Return the [X, Y] coordinate for the center point of the cell that contains the specified text.  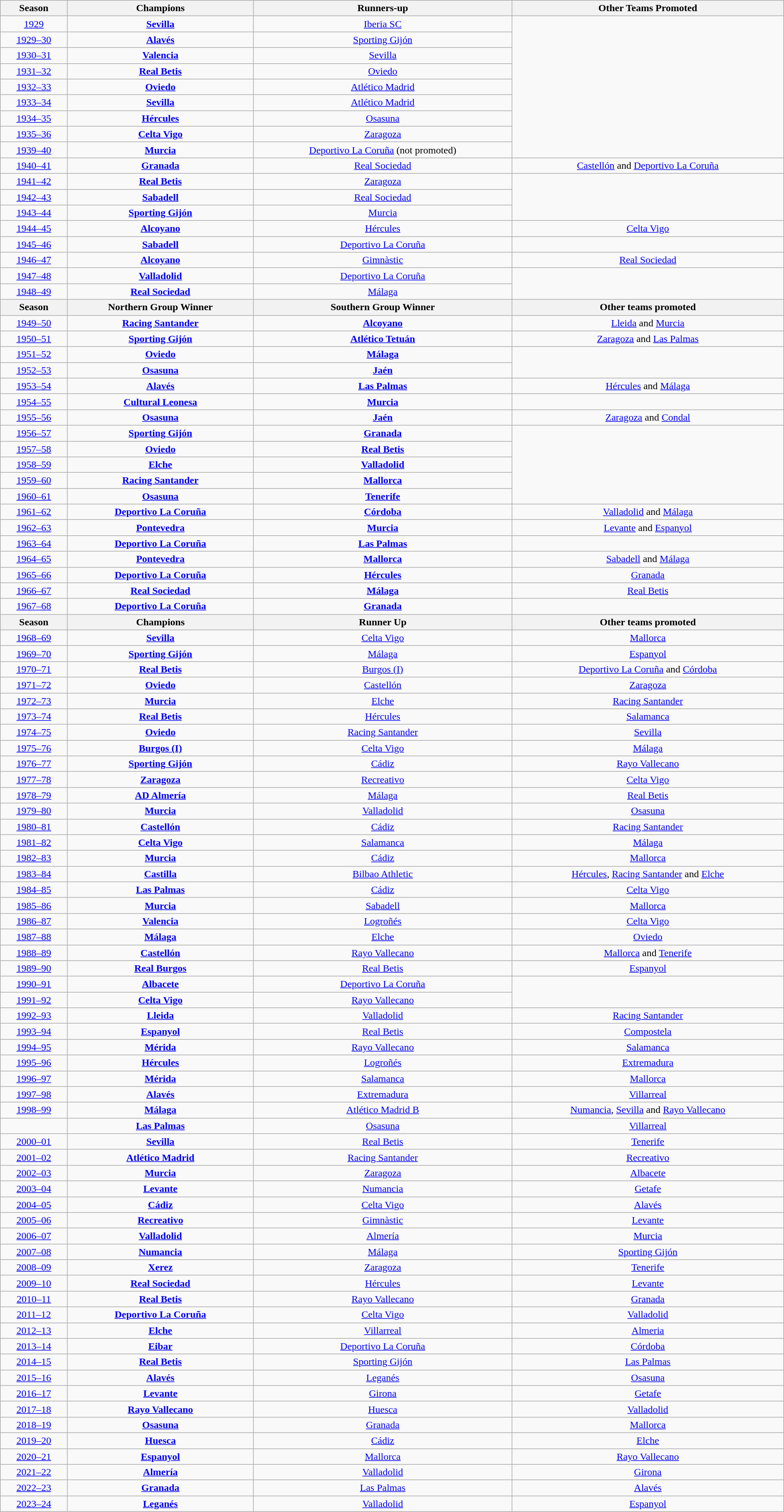
1992–93 [34, 1016]
1996–97 [34, 1079]
1963–64 [34, 543]
2001–02 [34, 1157]
Valladolid and Málaga [648, 512]
2019–20 [34, 1440]
Zaragoza and Condal [648, 417]
1947–48 [34, 276]
1969–70 [34, 653]
2015–16 [34, 1378]
1954–55 [34, 402]
1967–68 [34, 606]
2012–13 [34, 1330]
Hércules, Racing Santander and Elche [648, 874]
Bilbao Athletic [383, 874]
Castellón and Deportivo La Coruña [648, 165]
1978–79 [34, 795]
Zaragoza and Las Palmas [648, 339]
Sabadell and Málaga [648, 559]
2013–14 [34, 1346]
1971–72 [34, 685]
1972–73 [34, 701]
2003–04 [34, 1189]
1968–69 [34, 638]
2008–09 [34, 1268]
1965–66 [34, 575]
2004–05 [34, 1205]
Atlético Madrid B [383, 1110]
1950–51 [34, 339]
2017–18 [34, 1409]
2005–06 [34, 1220]
1979–80 [34, 811]
1995–96 [34, 1063]
1962–63 [34, 528]
2018–19 [34, 1425]
1948–49 [34, 292]
1998–99 [34, 1110]
1929 [34, 24]
2021–22 [34, 1472]
Xerez [160, 1268]
1989–90 [34, 969]
1933–34 [34, 103]
1935–36 [34, 134]
1987–88 [34, 937]
2006–07 [34, 1236]
1959–60 [34, 481]
1974–75 [34, 732]
1949–50 [34, 323]
1997–98 [34, 1094]
Castilla [160, 874]
1988–89 [34, 952]
1955–56 [34, 417]
1934–35 [34, 118]
1939–40 [34, 150]
Deportivo La Coruña (not promoted) [383, 150]
Lleida [160, 1016]
1960–61 [34, 496]
Deportivo La Coruña and Córdoba [648, 669]
1984–85 [34, 890]
1973–74 [34, 717]
2000–01 [34, 1141]
1983–84 [34, 874]
Numancia, Sevilla and Rayo Vallecano [648, 1110]
Cultural Leonesa [160, 402]
Northern Group Winner [160, 307]
2011–12 [34, 1315]
Hércules and Málaga [648, 386]
1940–41 [34, 165]
1952–53 [34, 370]
1970–71 [34, 669]
AD Almería [160, 795]
1944–45 [34, 229]
1990–91 [34, 984]
1986–87 [34, 921]
Mallorca and Tenerife [648, 952]
2002–03 [34, 1173]
1953–54 [34, 386]
1942–43 [34, 197]
1966–67 [34, 591]
1982–83 [34, 858]
1980–81 [34, 827]
1932–33 [34, 87]
1941–42 [34, 181]
1964–65 [34, 559]
2009–10 [34, 1283]
1945–46 [34, 244]
1975–76 [34, 748]
Eibar [160, 1346]
Atlético Tetuán [383, 339]
Levante and Espanyol [648, 528]
Compostela [648, 1031]
1929–30 [34, 40]
1956–57 [34, 433]
Other Teams Promoted [648, 8]
2020–21 [34, 1456]
Runner Up [383, 622]
2023–24 [34, 1504]
1943–44 [34, 213]
Runners-up [383, 8]
1951–52 [34, 354]
1977–78 [34, 780]
2010–11 [34, 1299]
1981–82 [34, 842]
1957–58 [34, 449]
2014–15 [34, 1362]
1976–77 [34, 764]
2007–08 [34, 1252]
1993–94 [34, 1031]
Southern Group Winner [383, 307]
1930–31 [34, 55]
Real Burgos [160, 969]
1985–86 [34, 905]
2016–17 [34, 1393]
1946–47 [34, 260]
1958–59 [34, 465]
Lleida and Murcia [648, 323]
2022–23 [34, 1488]
Iberia SC [383, 24]
1991–92 [34, 1000]
Almeria [648, 1330]
1961–62 [34, 512]
1994–95 [34, 1047]
1931–32 [34, 71]
